Provide the (X, Y) coordinate of the cell's center where the given text is located.  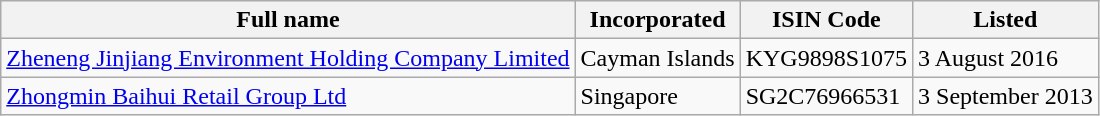
Full name (288, 20)
Incorporated (658, 20)
Zhongmin Baihui Retail Group Ltd (288, 96)
SG2C76966531 (826, 96)
3 September 2013 (1006, 96)
KYG9898S1075 (826, 58)
Listed (1006, 20)
Zheneng Jinjiang Environment Holding Company Limited (288, 58)
Cayman Islands (658, 58)
3 August 2016 (1006, 58)
Singapore (658, 96)
ISIN Code (826, 20)
